Provide the [X, Y] coordinate of the cell's center where the given text is located.  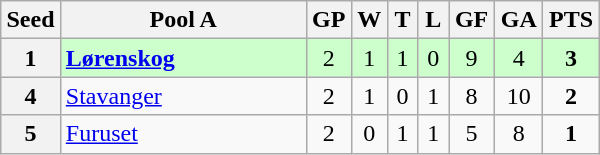
Furuset [183, 134]
L [434, 20]
3 [571, 58]
10 [519, 96]
9 [472, 58]
T [402, 20]
Stavanger [183, 96]
Pool A [183, 20]
W [369, 20]
Lørenskog [183, 58]
PTS [571, 20]
GP [328, 20]
GA [519, 20]
Seed [31, 20]
GF [472, 20]
